Provide the [X, Y] coordinate of the cell's center where the given text is located.  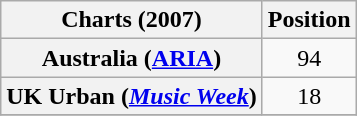
94 [309, 58]
Australia (ARIA) [132, 58]
18 [309, 96]
Charts (2007) [132, 20]
UK Urban (Music Week) [132, 96]
Position [309, 20]
